Pinpoint the cell where the given text exists, returning its [X, Y] midpoint coordinate. 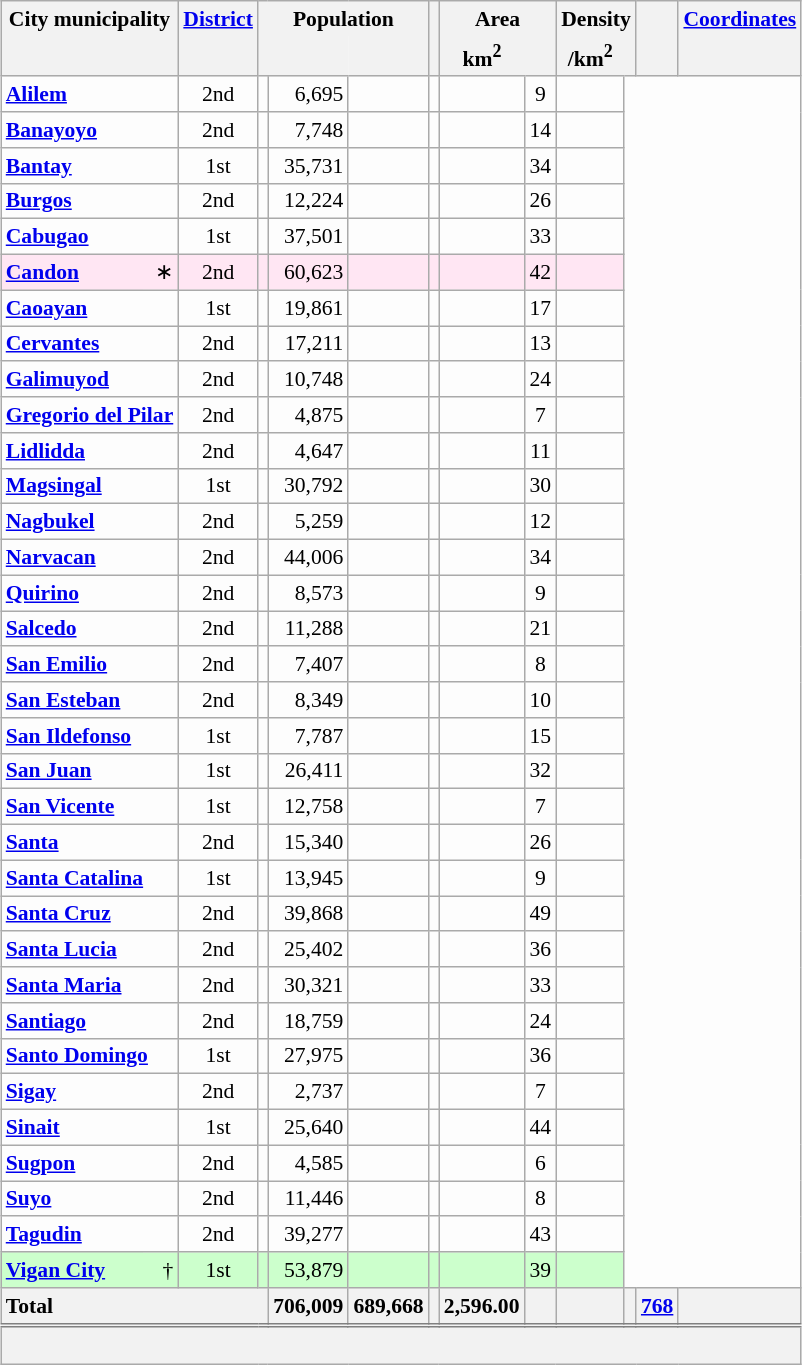
Santa Catalina [90, 878]
Quirino [90, 593]
Area [498, 18]
32 [540, 771]
35,731 [308, 165]
Tagudin [90, 1234]
Candon [72, 272]
42 [540, 272]
768 [658, 1306]
∗ [161, 272]
12,758 [308, 807]
53,879 [308, 1270]
Santiago [90, 1020]
39 [540, 1270]
Bantay [90, 165]
Total [134, 1306]
13 [540, 344]
13,945 [308, 878]
7,748 [308, 130]
11 [540, 450]
43 [540, 1234]
15,340 [308, 842]
San Vicente [90, 807]
Gregorio del Pilar [90, 415]
Vigan City [72, 1270]
Banayoyo [90, 130]
/km2 [590, 56]
49 [540, 914]
Lidlidda [90, 450]
17,211 [308, 344]
30,792 [308, 486]
44,006 [308, 557]
25,640 [308, 1127]
Alilem [90, 94]
15 [540, 735]
2,596.00 [482, 1306]
Santo Domingo [90, 1056]
11,446 [308, 1199]
30 [540, 486]
Sugpon [90, 1163]
† [161, 1270]
7,407 [308, 664]
Burgos [90, 201]
Magsingal [90, 486]
Suyo [90, 1199]
San Ildefonso [90, 735]
Coordinates [740, 18]
Galimuyod [90, 379]
26,411 [308, 771]
12,224 [308, 201]
39,277 [308, 1234]
Santa Lucia [90, 949]
37,501 [308, 237]
19,861 [308, 308]
706,009 [308, 1306]
5,259 [308, 522]
2,737 [308, 1092]
11,288 [308, 629]
44 [540, 1127]
Nagbukel [90, 522]
San Emilio [90, 664]
27,975 [308, 1056]
District [218, 18]
17 [540, 308]
Santa Maria [90, 985]
30,321 [308, 985]
Sinait [90, 1127]
Cabugao [90, 237]
18,759 [308, 1020]
City municipality [90, 18]
Density [596, 18]
4,647 [308, 450]
Cervantes [90, 344]
10 [540, 700]
Santa Cruz [90, 914]
Narvacan [90, 557]
San Esteban [90, 700]
7,787 [308, 735]
San Juan [90, 771]
14 [540, 130]
Santa [90, 842]
12 [540, 522]
4,875 [308, 415]
39,868 [308, 914]
Sigay [90, 1092]
8,349 [308, 700]
60,623 [308, 272]
Caoayan [90, 308]
km2 [482, 56]
25,402 [308, 949]
6,695 [308, 94]
Population [344, 18]
Salcedo [90, 629]
10,748 [308, 379]
6 [540, 1163]
8,573 [308, 593]
21 [540, 629]
689,668 [388, 1306]
4,585 [308, 1163]
